Capture the cell that displays the provided text and extract its [X, Y] central coordinate. 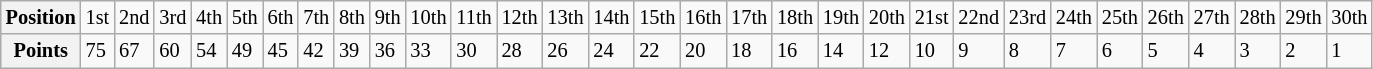
67 [134, 51]
20th [887, 17]
22nd [978, 17]
4th [209, 17]
25th [1120, 17]
22 [657, 51]
18 [749, 51]
Position [41, 17]
2 [1304, 51]
10th [429, 17]
13th [566, 17]
27th [1212, 17]
8th [352, 17]
28th [1258, 17]
4 [1212, 51]
15th [657, 17]
26 [566, 51]
36 [388, 51]
5 [1166, 51]
Points [41, 51]
6th [281, 17]
12th [520, 17]
20 [703, 51]
7th [316, 17]
11th [474, 17]
19th [841, 17]
14th [611, 17]
28 [520, 51]
5th [245, 17]
14 [841, 51]
24th [1074, 17]
9 [978, 51]
2nd [134, 17]
54 [209, 51]
16 [795, 51]
1st [98, 17]
12 [887, 51]
10 [932, 51]
21st [932, 17]
3 [1258, 51]
30th [1349, 17]
24 [611, 51]
45 [281, 51]
16th [703, 17]
26th [1166, 17]
42 [316, 51]
3rd [172, 17]
49 [245, 51]
7 [1074, 51]
8 [1028, 51]
30 [474, 51]
60 [172, 51]
6 [1120, 51]
33 [429, 51]
23rd [1028, 17]
18th [795, 17]
29th [1304, 17]
17th [749, 17]
9th [388, 17]
1 [1349, 51]
75 [98, 51]
39 [352, 51]
